Pinpoint the cell where the given text exists, returning its [X, Y] midpoint coordinate. 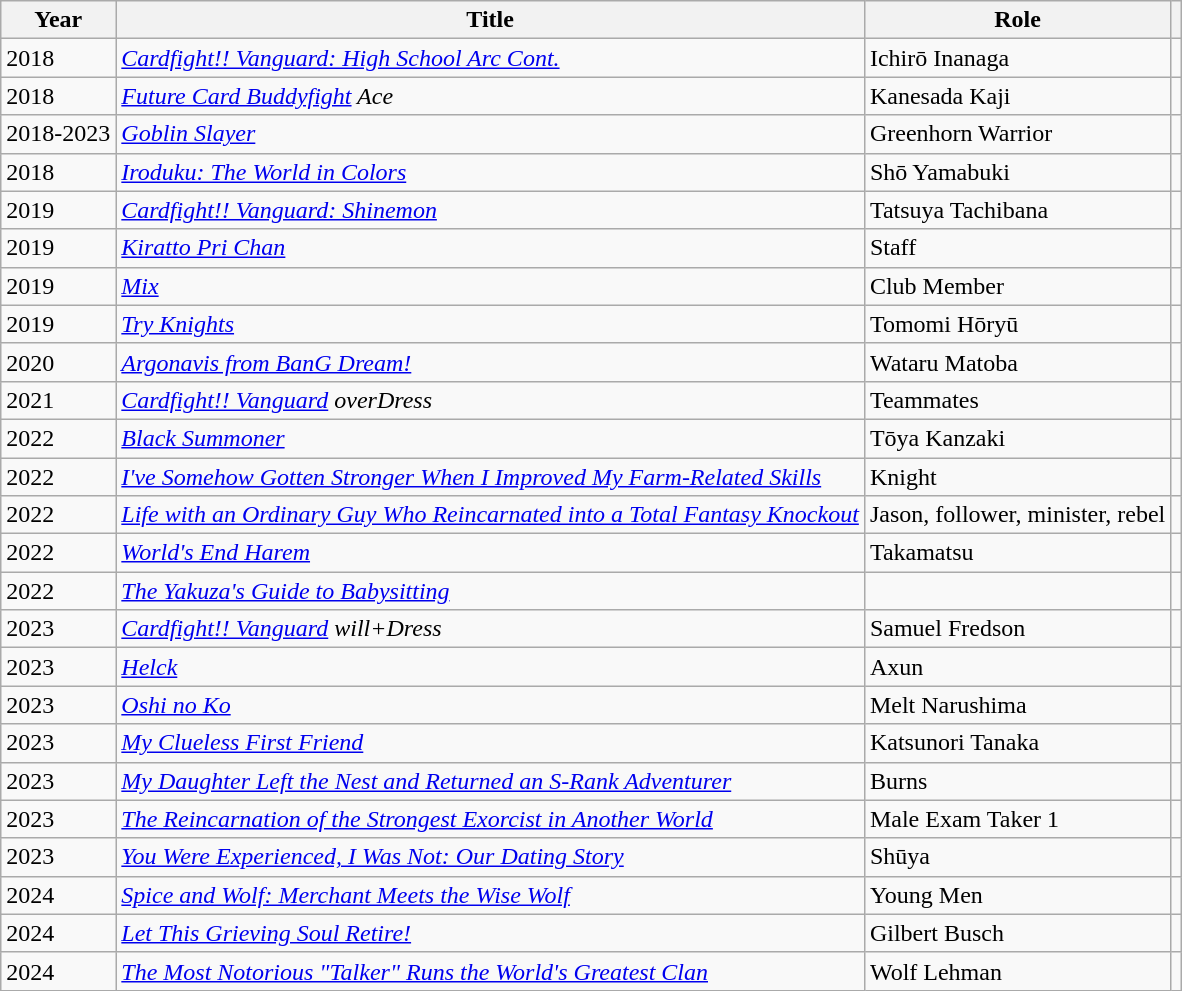
Tōya Kanzaki [1017, 438]
Life with an Ordinary Guy Who Reincarnated into a Total Fantasy Knockout [490, 515]
Wataru Matoba [1017, 362]
World's End Harem [490, 553]
Cardfight!! Vanguard: High School Arc Cont. [490, 58]
Cardfight!! Vanguard overDress [490, 400]
Helck [490, 667]
Tomomi Hōryū [1017, 324]
Try Knights [490, 324]
Jason, follower, minister, rebel [1017, 515]
Samuel Fredson [1017, 629]
Cardfight!! Vanguard: Shinemon [490, 210]
Takamatsu [1017, 553]
Role [1017, 20]
You Were Experienced, I Was Not: Our Dating Story [490, 857]
Black Summoner [490, 438]
Melt Narushima [1017, 705]
Burns [1017, 781]
Goblin Slayer [490, 134]
Shō Yamabuki [1017, 172]
The Yakuza's Guide to Babysitting [490, 591]
Argonavis from BanG Dream! [490, 362]
The Reincarnation of the Strongest Exorcist in Another World [490, 819]
Gilbert Busch [1017, 933]
My Daughter Left the Nest and Returned an S-Rank Adventurer [490, 781]
2018-2023 [58, 134]
Kanesada Kaji [1017, 96]
Teammates [1017, 400]
2020 [58, 362]
Staff [1017, 248]
Tatsuya Tachibana [1017, 210]
Wolf Lehman [1017, 971]
Katsunori Tanaka [1017, 743]
Knight [1017, 477]
Club Member [1017, 286]
Spice and Wolf: Merchant Meets the Wise Wolf [490, 895]
Mix [490, 286]
The Most Notorious "Talker" Runs the World's Greatest Clan [490, 971]
Ichirō Inanaga [1017, 58]
My Clueless First Friend [490, 743]
Title [490, 20]
Young Men [1017, 895]
I've Somehow Gotten Stronger When I Improved My Farm-Related Skills [490, 477]
Let This Grieving Soul Retire! [490, 933]
Male Exam Taker 1 [1017, 819]
Cardfight!! Vanguard will+Dress [490, 629]
2021 [58, 400]
Year [58, 20]
Future Card Buddyfight Ace [490, 96]
Oshi no Ko [490, 705]
Greenhorn Warrior [1017, 134]
Kiratto Pri Chan [490, 248]
Axun [1017, 667]
Iroduku: The World in Colors [490, 172]
Shūya [1017, 857]
